Detect which cell encompasses the target text, then output its (x, y) center coordinate. 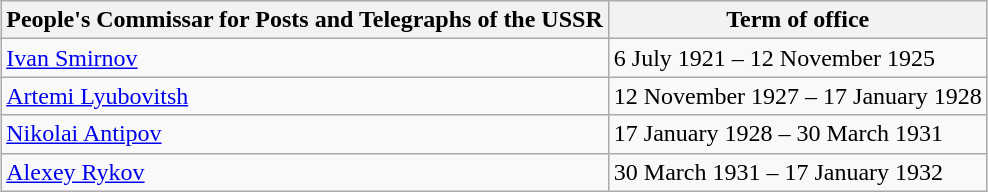
Alexey Rykov (305, 172)
6 July 1921 – 12 November 1925 (798, 58)
Term of office (798, 20)
30 March 1931 – 17 January 1932 (798, 172)
People's Commissar for Posts and Telegraphs of the USSR (305, 20)
Nikolai Antipov (305, 134)
12 November 1927 – 17 January 1928 (798, 96)
Artemi Lyubovitsh (305, 96)
Ivan Smirnov (305, 58)
17 January 1928 – 30 March 1931 (798, 134)
